Return [X, Y] of the center of cell containing provided text 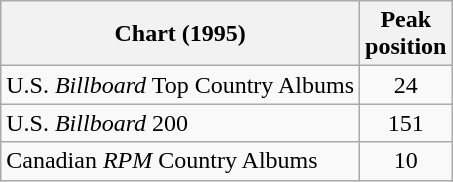
U.S. Billboard Top Country Albums [180, 85]
Canadian RPM Country Albums [180, 161]
151 [406, 123]
24 [406, 85]
Peakposition [406, 34]
10 [406, 161]
Chart (1995) [180, 34]
U.S. Billboard 200 [180, 123]
